Pinpoint the cell where the given text exists, returning its (X, Y) midpoint coordinate. 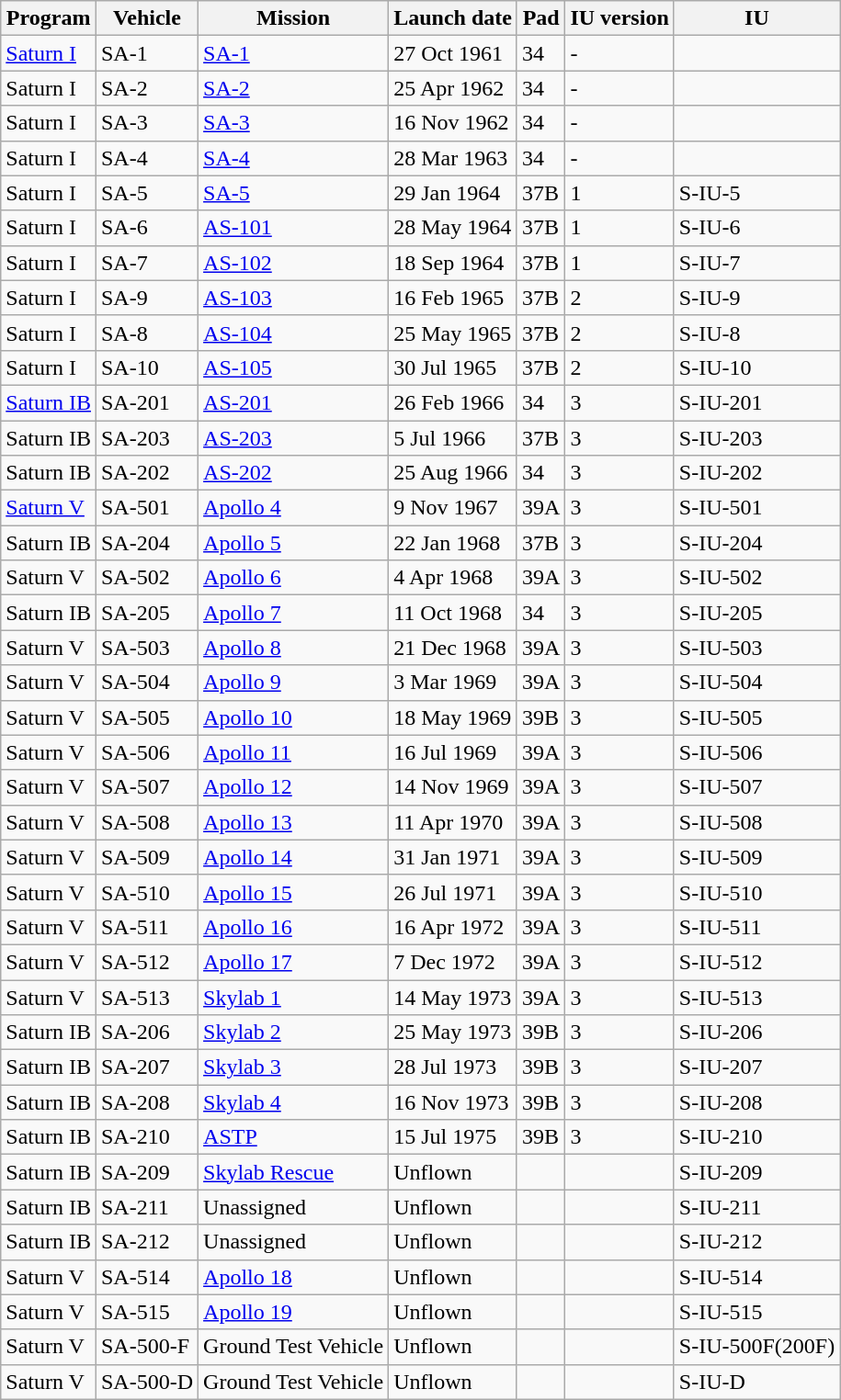
Apollo 16 (294, 927)
S-IU-D (756, 1382)
AS-104 (294, 333)
9 Nov 1967 (453, 508)
S-IU-202 (756, 473)
Mission (294, 18)
28 Mar 1963 (453, 158)
11 Oct 1968 (453, 613)
SA-201 (147, 402)
AS-101 (294, 228)
AS-202 (294, 473)
16 Jul 1969 (453, 752)
25 Apr 1962 (453, 88)
SA-508 (147, 822)
16 Nov 1973 (453, 1102)
27 Oct 1961 (453, 53)
S-IU-506 (756, 752)
SA-205 (147, 613)
S-IU-7 (756, 263)
S-IU-515 (756, 1312)
Apollo 8 (294, 648)
S-IU-511 (756, 927)
26 Feb 1966 (453, 402)
29 Jan 1964 (453, 193)
S-IU-507 (756, 787)
S-IU-501 (756, 508)
Program (49, 18)
18 May 1969 (453, 717)
Apollo 9 (294, 683)
S-IU-10 (756, 367)
Skylab Rescue (294, 1172)
S-IU-9 (756, 298)
25 Aug 1966 (453, 473)
AS-201 (294, 402)
4 Apr 1968 (453, 578)
SA-204 (147, 543)
SA-500-D (147, 1382)
Skylab 1 (294, 997)
7 Dec 1972 (453, 962)
IU version (619, 18)
Apollo 5 (294, 543)
Apollo 18 (294, 1277)
S-IU-503 (756, 648)
14 May 1973 (453, 997)
S-IU-205 (756, 613)
S-IU-207 (756, 1067)
28 Jul 1973 (453, 1067)
S-IU-512 (756, 962)
Skylab 2 (294, 1033)
5 Jul 1966 (453, 438)
Apollo 14 (294, 857)
Apollo 19 (294, 1312)
S-IU-509 (756, 857)
S-IU-8 (756, 333)
SA-500-F (147, 1347)
SA-510 (147, 892)
AS-203 (294, 438)
S-IU-212 (756, 1242)
SA-501 (147, 508)
S-IU-203 (756, 438)
SA-507 (147, 787)
SA-511 (147, 927)
ASTP (294, 1137)
SA-10 (147, 367)
Skylab 3 (294, 1067)
SA-6 (147, 228)
SA-504 (147, 683)
SA-502 (147, 578)
Apollo 15 (294, 892)
S-IU-210 (756, 1137)
Launch date (453, 18)
30 Jul 1965 (453, 367)
S-IU-204 (756, 543)
SA-7 (147, 263)
SA-210 (147, 1137)
SA-202 (147, 473)
25 May 1973 (453, 1033)
S-IU-209 (756, 1172)
Apollo 11 (294, 752)
Apollo 4 (294, 508)
SA-212 (147, 1242)
S-IU-500F(200F) (756, 1347)
18 Sep 1964 (453, 263)
SA-209 (147, 1172)
SA-8 (147, 333)
Vehicle (147, 18)
AS-102 (294, 263)
16 Nov 1962 (453, 123)
SA-514 (147, 1277)
IU (756, 18)
S-IU-211 (756, 1207)
S-IU-508 (756, 822)
SA-505 (147, 717)
SA-506 (147, 752)
Pad (540, 18)
SA-515 (147, 1312)
15 Jul 1975 (453, 1137)
Apollo 17 (294, 962)
S-IU-201 (756, 402)
SA-203 (147, 438)
SA-206 (147, 1033)
25 May 1965 (453, 333)
AS-105 (294, 367)
11 Apr 1970 (453, 822)
S-IU-6 (756, 228)
S-IU-504 (756, 683)
28 May 1964 (453, 228)
26 Jul 1971 (453, 892)
Skylab 4 (294, 1102)
16 Feb 1965 (453, 298)
Apollo 6 (294, 578)
Apollo 10 (294, 717)
AS-103 (294, 298)
SA-513 (147, 997)
Apollo 13 (294, 822)
SA-9 (147, 298)
16 Apr 1972 (453, 927)
22 Jan 1968 (453, 543)
S-IU-5 (756, 193)
Apollo 7 (294, 613)
SA-208 (147, 1102)
S-IU-510 (756, 892)
S-IU-502 (756, 578)
SA-509 (147, 857)
Apollo 12 (294, 787)
SA-211 (147, 1207)
SA-512 (147, 962)
S-IU-513 (756, 997)
S-IU-505 (756, 717)
S-IU-208 (756, 1102)
31 Jan 1971 (453, 857)
SA-503 (147, 648)
SA-207 (147, 1067)
3 Mar 1969 (453, 683)
S-IU-514 (756, 1277)
21 Dec 1968 (453, 648)
S-IU-206 (756, 1033)
14 Nov 1969 (453, 787)
